Search for the cell housing the specified text and yield its [X, Y] center coordinate. 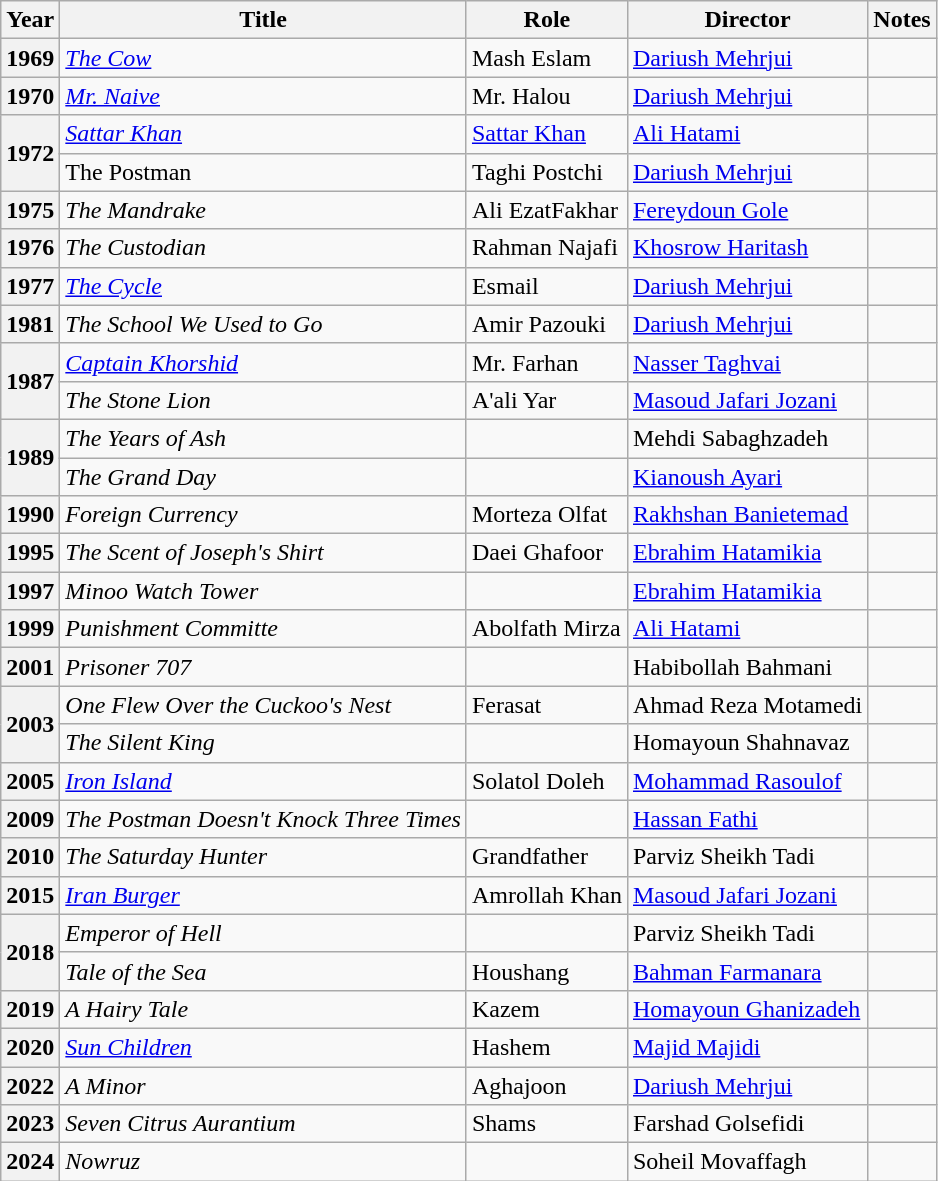
1970 [30, 96]
Fereydoun Gole [747, 210]
The Scent of Joseph's Shirt [264, 553]
2015 [30, 895]
The Years of Ash [264, 438]
Ali EzatFakhar [546, 210]
2005 [30, 781]
The Cycle [264, 286]
Kianoush Ayari [747, 477]
2024 [30, 1162]
A Hairy Tale [264, 1009]
Rahman Najafi [546, 248]
Mehdi Sabaghzadeh [747, 438]
2018 [30, 952]
1999 [30, 629]
Mohammad Rasoulof [747, 781]
A'ali Yar [546, 400]
Hashem [546, 1047]
2023 [30, 1124]
Seven Citrus Aurantium [264, 1124]
1987 [30, 381]
Abolfath Mirza [546, 629]
1969 [30, 58]
Punishment Committe [264, 629]
Foreign Currency [264, 515]
Prisoner 707 [264, 667]
2022 [30, 1085]
Ferasat [546, 705]
2019 [30, 1009]
The Postman [264, 172]
Minoo Watch Tower [264, 591]
Habibollah Bahmani [747, 667]
The Custodian [264, 248]
Emperor of Hell [264, 933]
Amrollah Khan [546, 895]
Mr. Halou [546, 96]
The Stone Lion [264, 400]
2001 [30, 667]
Director [747, 20]
1981 [30, 324]
1995 [30, 553]
Notes [902, 20]
The Postman Doesn't Knock Three Times [264, 819]
Nowruz [264, 1162]
Rakhshan Banietemad [747, 515]
Aghajoon [546, 1085]
1990 [30, 515]
The School We Used to Go [264, 324]
Iron Island [264, 781]
Mr. Farhan [546, 362]
Taghi Postchi [546, 172]
Houshang [546, 971]
Sun Children [264, 1047]
Daei Ghafoor [546, 553]
Amir Pazouki [546, 324]
One Flew Over the Cuckoo's Nest [264, 705]
1976 [30, 248]
Shams [546, 1124]
Homayoun Ghanizadeh [747, 1009]
Soheil Movaffagh [747, 1162]
Homayoun Shahnavaz [747, 743]
The Mandrake [264, 210]
Mash Eslam [546, 58]
Solatol Doleh [546, 781]
2009 [30, 819]
1989 [30, 457]
The Grand Day [264, 477]
1972 [30, 153]
Mr. Naive [264, 96]
Role [546, 20]
Esmail [546, 286]
A Minor [264, 1085]
Bahman Farmanara [747, 971]
1975 [30, 210]
1977 [30, 286]
Iran Burger [264, 895]
Kazem [546, 1009]
Farshad Golsefidi [747, 1124]
Captain Khorshid [264, 362]
The Silent King [264, 743]
Tale of the Sea [264, 971]
Hassan Fathi [747, 819]
2010 [30, 857]
2020 [30, 1047]
Year [30, 20]
Grandfather [546, 857]
1997 [30, 591]
Title [264, 20]
The Cow [264, 58]
Nasser Taghvai [747, 362]
Majid Majidi [747, 1047]
Khosrow Haritash [747, 248]
2003 [30, 724]
Ahmad Reza Motamedi [747, 705]
Morteza Olfat [546, 515]
The Saturday Hunter [264, 857]
